Identify which cell holds the provided text, then report its (x, y) central coordinate. 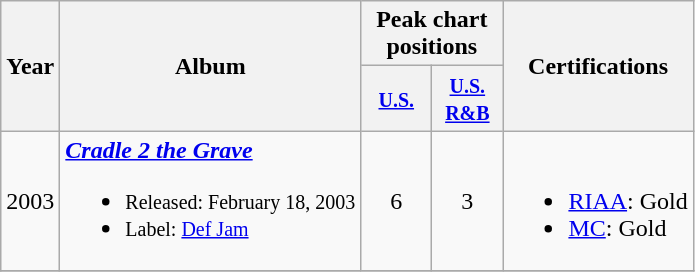
U.S. R&B (468, 98)
6 (396, 201)
RIAA: GoldMC: Gold (598, 201)
Certifications (598, 66)
U.S. (396, 98)
2003 (30, 201)
Year (30, 66)
3 (468, 201)
Peak chart positions (432, 34)
Cradle 2 the GraveReleased: February 18, 2003Label: Def Jam (210, 201)
Album (210, 66)
